Capture the cell that displays the provided text and extract its [X, Y] central coordinate. 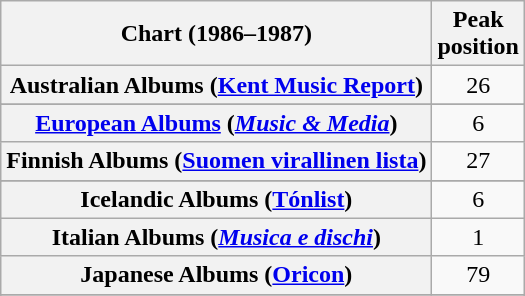
79 [478, 275]
Icelandic Albums (Tónlist) [216, 199]
Finnish Albums (Suomen virallinen lista) [216, 161]
1 [478, 237]
Peak position [478, 34]
Japanese Albums (Oricon) [216, 275]
Italian Albums (Musica e dischi) [216, 237]
Australian Albums (Kent Music Report) [216, 85]
26 [478, 85]
Chart (1986–1987) [216, 34]
European Albums (Music & Media) [216, 123]
27 [478, 161]
